For the text-containing cell, return its midpoint in [x, y] coordinate format. 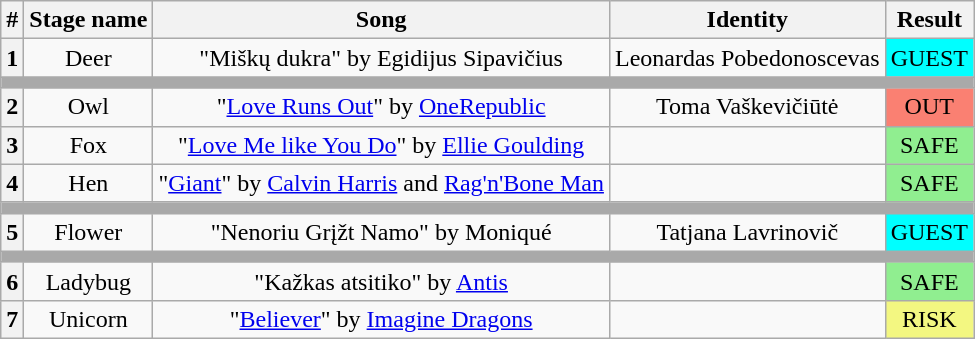
4 [12, 183]
Toma Vaškevičiūtė [747, 107]
# [12, 20]
2 [12, 107]
1 [12, 58]
6 [12, 281]
Result [929, 20]
Identity [747, 20]
Stage name [88, 20]
Tatjana Lavrinovič [747, 232]
Hen [88, 183]
"Nenoriu Grįžt Namo" by Moniqué [382, 232]
Leonardas Pobedonoscevas [747, 58]
"Love Runs Out" by OneRepublic [382, 107]
OUT [929, 107]
5 [12, 232]
"Believer" by Imagine Dragons [382, 319]
Song [382, 20]
"Miškų dukra" by Egidijus Sipavičius [382, 58]
3 [12, 145]
Deer [88, 58]
Flower [88, 232]
7 [12, 319]
"Love Me like You Do" by Ellie Goulding [382, 145]
"Giant" by Calvin Harris and Rag'n'Bone Man [382, 183]
Owl [88, 107]
Fox [88, 145]
Unicorn [88, 319]
"Kažkas atsitiko" by Antis [382, 281]
RISK [929, 319]
Ladybug [88, 281]
